Capture the cell that displays the provided text and extract its (x, y) central coordinate. 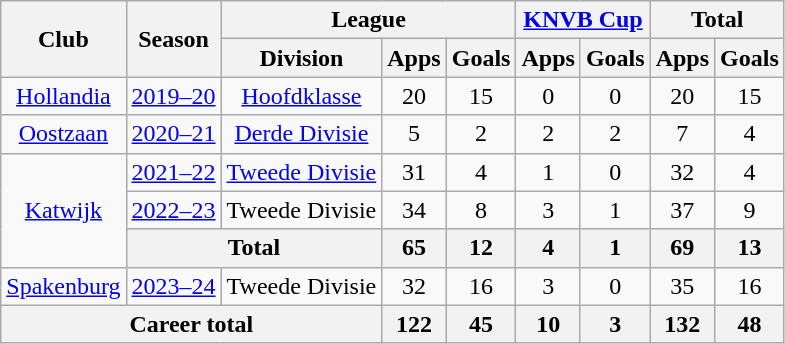
35 (682, 286)
2023–24 (174, 286)
122 (414, 324)
31 (414, 172)
65 (414, 248)
45 (481, 324)
8 (481, 210)
KNVB Cup (583, 20)
132 (682, 324)
Spakenburg (64, 286)
12 (481, 248)
Derde Divisie (302, 134)
Katwijk (64, 210)
69 (682, 248)
5 (414, 134)
7 (682, 134)
Division (302, 58)
2022–23 (174, 210)
34 (414, 210)
2020–21 (174, 134)
Oostzaan (64, 134)
48 (750, 324)
10 (548, 324)
Hollandia (64, 96)
Career total (192, 324)
Season (174, 39)
13 (750, 248)
2019–20 (174, 96)
Hoofdklasse (302, 96)
League (368, 20)
37 (682, 210)
Club (64, 39)
2021–22 (174, 172)
9 (750, 210)
